Pinpoint the cell where the given text exists, returning its [X, Y] midpoint coordinate. 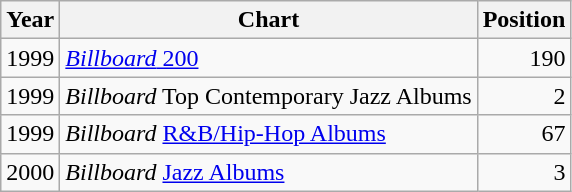
Billboard Top Contemporary Jazz Albums [268, 96]
Chart [268, 20]
Billboard Jazz Albums [268, 172]
Position [524, 20]
2000 [30, 172]
2 [524, 96]
3 [524, 172]
190 [524, 58]
67 [524, 134]
Year [30, 20]
Billboard R&B/Hip-Hop Albums [268, 134]
Billboard 200 [268, 58]
